Capture the cell that displays the provided text and extract its [x, y] central coordinate. 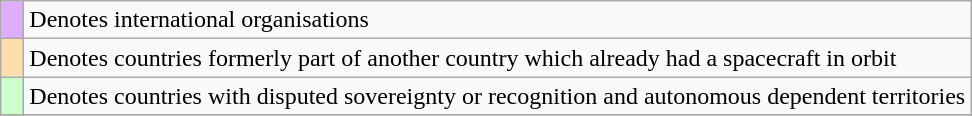
Denotes countries with disputed sovereignty or recognition and autonomous dependent territories [498, 96]
Denotes countries formerly part of another country which already had a spacecraft in orbit [498, 58]
Denotes international organisations [498, 20]
